Return [X, Y] of the center of cell containing provided text 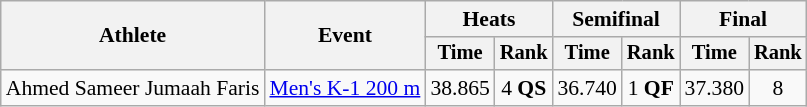
Final [744, 19]
1 QF [651, 88]
Athlete [133, 36]
Event [344, 36]
37.380 [714, 88]
36.740 [586, 88]
38.865 [460, 88]
Men's K-1 200 m [344, 88]
Ahmed Sameer Jumaah Faris [133, 88]
Heats [488, 19]
Semifinal [616, 19]
8 [778, 88]
4 QS [524, 88]
